Determine the [X, Y] coordinate at the center of the cell enclosing the given text.  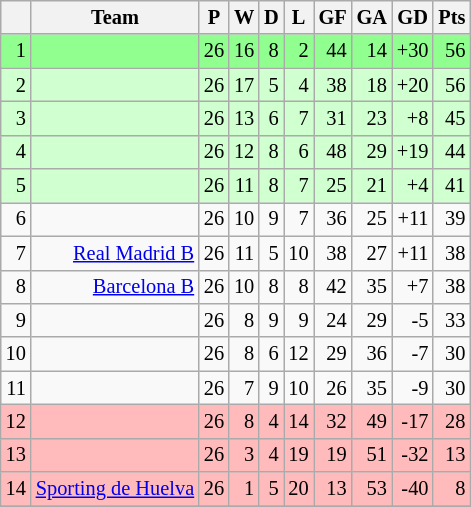
51 [372, 455]
+30 [413, 51]
Sporting de Huelva [115, 489]
33 [452, 320]
32 [333, 421]
45 [452, 118]
Pts [452, 17]
48 [333, 152]
-17 [413, 421]
27 [372, 253]
-7 [413, 354]
D [271, 17]
-5 [413, 320]
-32 [413, 455]
GD [413, 17]
L [299, 17]
49 [372, 421]
24 [333, 320]
20 [299, 489]
53 [372, 489]
39 [452, 219]
+7 [413, 287]
18 [372, 85]
28 [452, 421]
16 [244, 51]
W [244, 17]
Barcelona B [115, 287]
Real Madrid B [115, 253]
+20 [413, 85]
+8 [413, 118]
41 [452, 186]
-9 [413, 388]
17 [244, 85]
GA [372, 17]
+4 [413, 186]
23 [372, 118]
GF [333, 17]
Team [115, 17]
+19 [413, 152]
31 [333, 118]
21 [372, 186]
P [214, 17]
42 [333, 287]
-40 [413, 489]
